Search for the cell housing the specified text and yield its (X, Y) center coordinate. 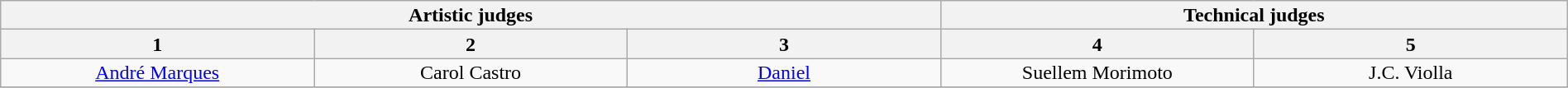
Technical judges (1254, 15)
Carol Castro (471, 72)
Artistic judges (471, 15)
J.C. Violla (1411, 72)
2 (471, 44)
1 (157, 44)
3 (784, 44)
André Marques (157, 72)
4 (1097, 44)
Suellem Morimoto (1097, 72)
5 (1411, 44)
Daniel (784, 72)
